Identify which cell holds the provided text, then report its [X, Y] central coordinate. 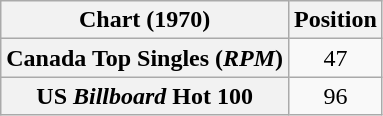
96 [336, 96]
Position [336, 20]
US Billboard Hot 100 [145, 96]
Chart (1970) [145, 20]
Canada Top Singles (RPM) [145, 58]
47 [336, 58]
